Determine the (x, y) coordinate at the center of the cell enclosing the given text.  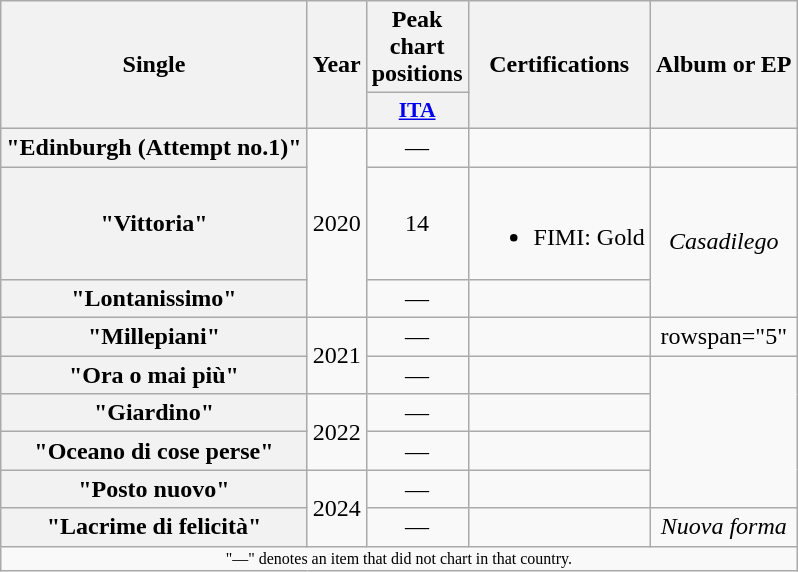
rowspan="5" (724, 337)
"—" denotes an item that did not chart in that country. (399, 558)
Year (336, 65)
2021 (336, 356)
Peak chart positions (417, 47)
Nuova forma (724, 527)
2024 (336, 508)
ITA (417, 111)
2022 (336, 432)
"Vittoria" (154, 222)
Single (154, 65)
Certifications (559, 65)
"Posto nuovo" (154, 489)
"Ora o mai più" (154, 375)
"Lontanissimo" (154, 299)
FIMI: Gold (559, 222)
"Giardino" (154, 413)
Album or EP (724, 65)
Casadilego (724, 242)
"Oceano di cose perse" (154, 451)
"Lacrime di felicità" (154, 527)
"Edinburgh (Attempt no.1)" (154, 147)
14 (417, 222)
2020 (336, 222)
"Millepiani" (154, 337)
